Find where the given text appears and provide that cell's center as (X, Y) coordinate. 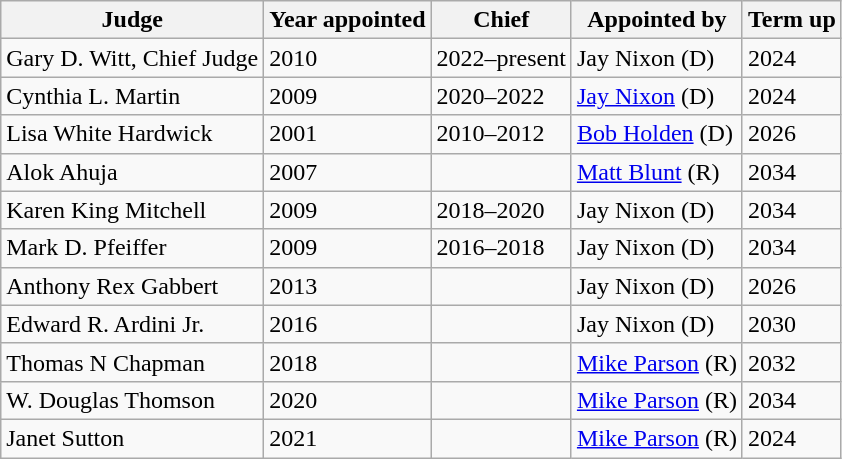
Year appointed (348, 20)
2018–2020 (501, 210)
2032 (792, 362)
2021 (348, 438)
Chief (501, 20)
Bob Holden (D) (656, 134)
2010–2012 (501, 134)
Mark D. Pfeiffer (132, 248)
2016–2018 (501, 248)
Term up (792, 20)
Judge (132, 20)
Janet Sutton (132, 438)
Appointed by (656, 20)
Alok Ahuja (132, 172)
2022–present (501, 58)
Matt Blunt (R) (656, 172)
Gary D. Witt, Chief Judge (132, 58)
2020–2022 (501, 96)
2010 (348, 58)
Thomas N Chapman (132, 362)
2016 (348, 324)
2018 (348, 362)
Cynthia L. Martin (132, 96)
Edward R. Ardini Jr. (132, 324)
2020 (348, 400)
2001 (348, 134)
W. Douglas Thomson (132, 400)
2013 (348, 286)
2030 (792, 324)
Lisa White Hardwick (132, 134)
Anthony Rex Gabbert (132, 286)
2007 (348, 172)
Karen King Mitchell (132, 210)
